Output the [x, y] coordinate of the center of the cell containing the given text.  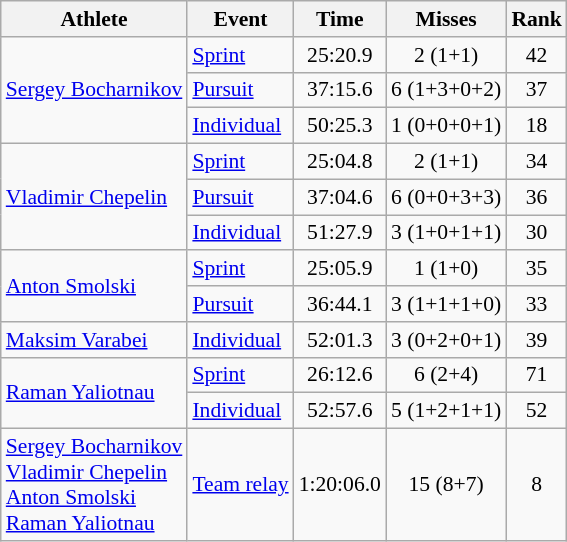
Rank [536, 19]
5 (1+2+1+1) [446, 411]
52:01.3 [340, 340]
25:04.8 [340, 162]
Time [340, 19]
15 (8+7) [446, 485]
33 [536, 304]
36:44.1 [340, 304]
39 [536, 340]
3 (1+0+1+1) [446, 233]
52 [536, 411]
Vladimir Chepelin [94, 198]
Event [240, 19]
71 [536, 375]
8 [536, 485]
Sergey BocharnikovVladimir ChepelinAnton SmolskiRaman Yaliotnau [94, 485]
42 [536, 55]
Athlete [94, 19]
51:27.9 [340, 233]
52:57.6 [340, 411]
Team relay [240, 485]
50:25.3 [340, 126]
1 (1+0) [446, 269]
Maksim Varabei [94, 340]
30 [536, 233]
6 (1+3+0+2) [446, 90]
34 [536, 162]
Raman Yaliotnau [94, 392]
Sergey Bocharnikov [94, 90]
37 [536, 90]
Anton Smolski [94, 286]
35 [536, 269]
3 (0+2+0+1) [446, 340]
1:20:06.0 [340, 485]
18 [536, 126]
Misses [446, 19]
36 [536, 197]
6 (2+4) [446, 375]
1 (0+0+0+1) [446, 126]
37:15.6 [340, 90]
3 (1+1+1+0) [446, 304]
37:04.6 [340, 197]
25:05.9 [340, 269]
25:20.9 [340, 55]
6 (0+0+3+3) [446, 197]
26:12.6 [340, 375]
